Locate the cell with the specified text and output its (X, Y) center coordinate. 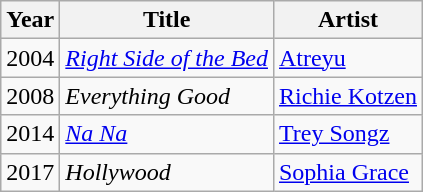
Title (167, 20)
Trey Songz (348, 134)
Sophia Grace (348, 172)
Na Na (167, 134)
Year (30, 20)
2014 (30, 134)
Atreyu (348, 58)
2008 (30, 96)
Right Side of the Bed (167, 58)
2004 (30, 58)
Richie Kotzen (348, 96)
Everything Good (167, 96)
Hollywood (167, 172)
Artist (348, 20)
2017 (30, 172)
